Provide the (x, y) coordinate of the cell's center where the given text is located.  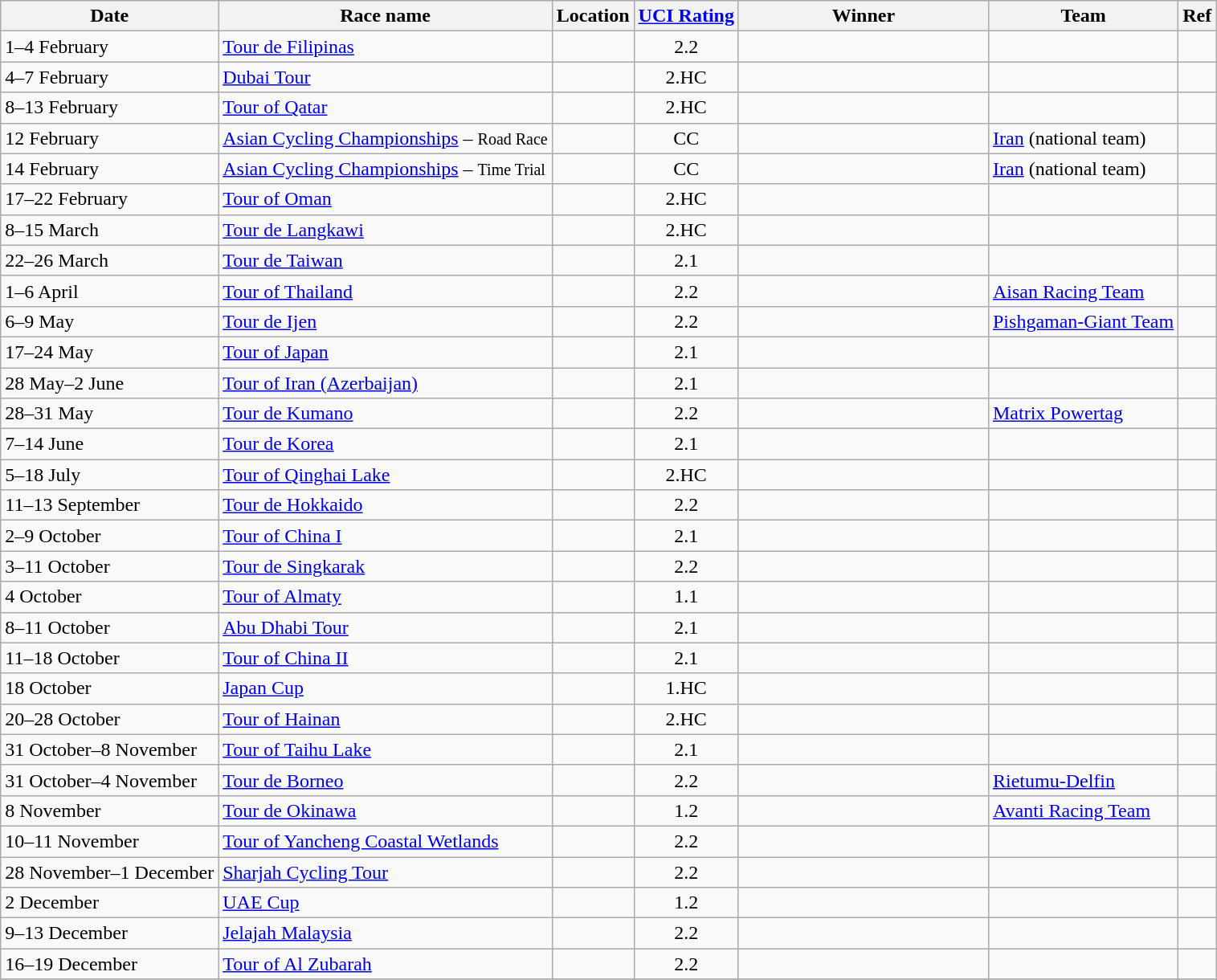
Tour of Iran (Azerbaijan) (386, 383)
Tour of China I (386, 536)
11–13 September (109, 505)
Abu Dhabi Tour (386, 627)
6–9 May (109, 321)
Japan Cup (386, 688)
16–19 December (109, 964)
Aisan Racing Team (1083, 291)
Tour de Kumano (386, 414)
UAE Cup (386, 903)
28–31 May (109, 414)
Tour of Yancheng Coastal Wetlands (386, 841)
Tour of Taihu Lake (386, 749)
2–9 October (109, 536)
Tour de Singkarak (386, 566)
31 October–4 November (109, 780)
1.1 (686, 597)
4 October (109, 597)
12 February (109, 138)
28 May–2 June (109, 383)
UCI Rating (686, 16)
28 November–1 December (109, 872)
2 December (109, 903)
Race name (386, 16)
Tour of Qatar (386, 108)
Tour of Hainan (386, 719)
Rietumu-Delfin (1083, 780)
Tour of Thailand (386, 291)
Tour of Al Zubarah (386, 964)
7–14 June (109, 444)
20–28 October (109, 719)
1.HC (686, 688)
Tour de Filipinas (386, 47)
Sharjah Cycling Tour (386, 872)
Tour of Almaty (386, 597)
22–26 March (109, 260)
Tour de Borneo (386, 780)
8–15 March (109, 230)
Jelajah Malaysia (386, 933)
Tour de Korea (386, 444)
11–18 October (109, 658)
Winner (863, 16)
10–11 November (109, 841)
Date (109, 16)
9–13 December (109, 933)
18 October (109, 688)
Tour of Qinghai Lake (386, 475)
Pishgaman-Giant Team (1083, 321)
8 November (109, 811)
1–6 April (109, 291)
8–13 February (109, 108)
Asian Cycling Championships – Road Race (386, 138)
Matrix Powertag (1083, 414)
17–22 February (109, 199)
8–11 October (109, 627)
4–7 February (109, 77)
Tour of China II (386, 658)
Dubai Tour (386, 77)
Avanti Racing Team (1083, 811)
31 October–8 November (109, 749)
Tour de Taiwan (386, 260)
Ref (1197, 16)
14 February (109, 169)
Tour de Ijen (386, 321)
Tour of Oman (386, 199)
Team (1083, 16)
Tour de Hokkaido (386, 505)
3–11 October (109, 566)
17–24 May (109, 352)
Location (593, 16)
Tour de Okinawa (386, 811)
Tour de Langkawi (386, 230)
Asian Cycling Championships – Time Trial (386, 169)
Tour of Japan (386, 352)
1–4 February (109, 47)
5–18 July (109, 475)
